From the cell containing the given text, extract its center point as (X, Y) coordinate. 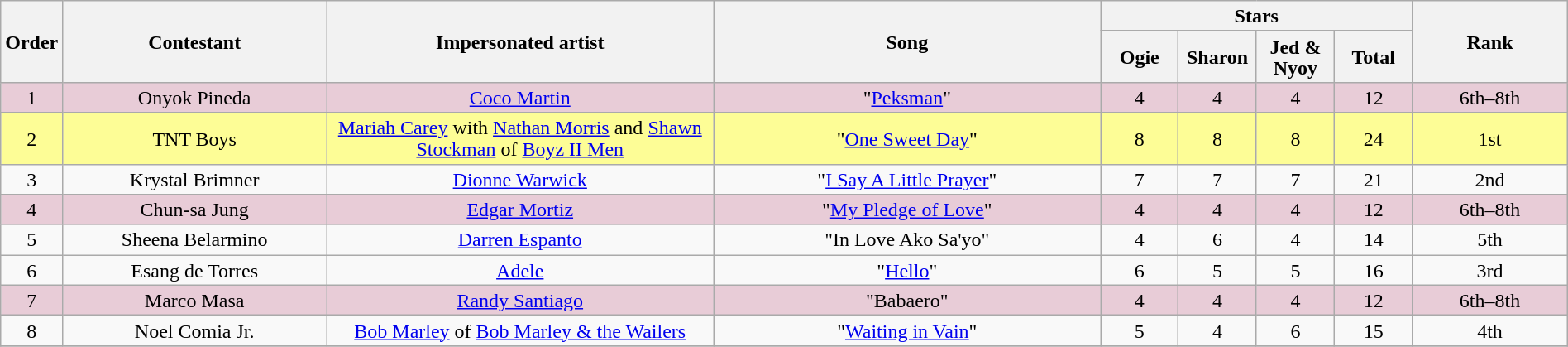
2 (31, 138)
"Peksman" (907, 98)
Edgar Mortiz (520, 210)
Stars (1257, 17)
5th (1490, 240)
3rd (1490, 270)
TNT Boys (195, 138)
Marco Masa (195, 300)
Contestant (195, 41)
Sharon (1217, 56)
Dionne Warwick (520, 179)
Rank (1490, 41)
Ogie (1140, 56)
1 (31, 98)
16 (1374, 270)
Randy Santiago (520, 300)
Mariah Carey with Nathan Morris and Shawn Stockman of Boyz II Men (520, 138)
"Hello" (907, 270)
Noel Comia Jr. (195, 331)
21 (1374, 179)
"My Pledge of Love" (907, 210)
Order (31, 41)
Coco Martin (520, 98)
14 (1374, 240)
3 (31, 179)
Sheena Belarmino (195, 240)
"In Love Ako Sa'yo" (907, 240)
Adele (520, 270)
Jed & Nyoy (1295, 56)
Esang de Torres (195, 270)
24 (1374, 138)
Song (907, 41)
"One Sweet Day" (907, 138)
Total (1374, 56)
"I Say A Little Prayer" (907, 179)
Bob Marley of Bob Marley & the Wailers (520, 331)
Onyok Pineda (195, 98)
2nd (1490, 179)
Darren Espanto (520, 240)
"Waiting in Vain" (907, 331)
1st (1490, 138)
Impersonated artist (520, 41)
4th (1490, 331)
"Babaero" (907, 300)
15 (1374, 331)
Chun-sa Jung (195, 210)
Krystal Brimner (195, 179)
